Identify which cell holds the provided text, then report its (x, y) central coordinate. 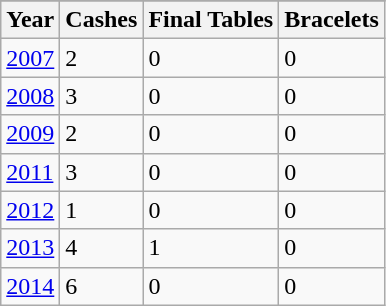
Bracelets (332, 20)
2014 (30, 286)
6 (102, 286)
2009 (30, 134)
Final Tables (211, 20)
Cashes (102, 20)
2012 (30, 210)
Year (30, 20)
2013 (30, 248)
2008 (30, 96)
2011 (30, 172)
2007 (30, 58)
4 (102, 248)
